Extract the (x, y) coordinate from the center of the cell holding the provided text.  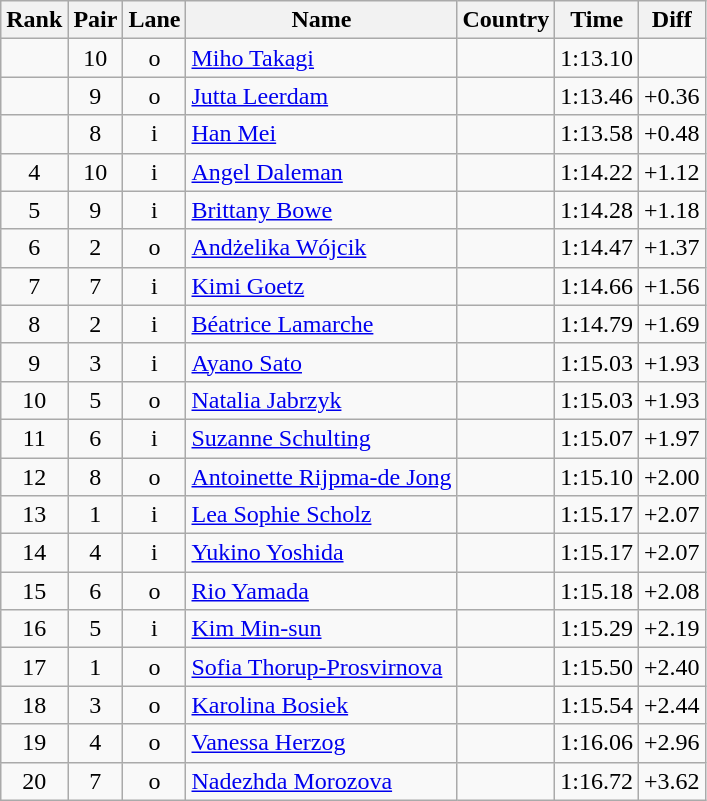
1:14.28 (597, 210)
+1.69 (672, 324)
1:15.07 (597, 438)
1:14.66 (597, 286)
1:15.54 (597, 705)
Antoinette Rijpma-de Jong (322, 477)
Béatrice Lamarche (322, 324)
15 (34, 591)
+2.19 (672, 629)
1:16.06 (597, 743)
Rank (34, 20)
12 (34, 477)
Kim Min-sun (322, 629)
+3.62 (672, 781)
Nadezhda Morozova (322, 781)
Kimi Goetz (322, 286)
1:13.10 (597, 58)
11 (34, 438)
+0.36 (672, 96)
+2.96 (672, 743)
Lane (154, 20)
+2.08 (672, 591)
Lea Sophie Scholz (322, 515)
1:14.22 (597, 172)
+1.12 (672, 172)
Natalia Jabrzyk (322, 400)
Karolina Bosiek (322, 705)
1:15.18 (597, 591)
1:15.29 (597, 629)
1:14.79 (597, 324)
Angel Daleman (322, 172)
Country (506, 20)
Vanessa Herzog (322, 743)
Pair (96, 20)
Time (597, 20)
1:13.58 (597, 134)
17 (34, 667)
Diff (672, 20)
Jutta Leerdam (322, 96)
1:16.72 (597, 781)
Miho Takagi (322, 58)
Ayano Sato (322, 362)
+2.40 (672, 667)
1:15.10 (597, 477)
+1.97 (672, 438)
16 (34, 629)
14 (34, 553)
Suzanne Schulting (322, 438)
18 (34, 705)
+0.48 (672, 134)
Han Mei (322, 134)
1:13.46 (597, 96)
+1.37 (672, 248)
Sofia Thorup-Prosvirnova (322, 667)
+1.56 (672, 286)
Brittany Bowe (322, 210)
+2.00 (672, 477)
+1.18 (672, 210)
1:15.50 (597, 667)
Rio Yamada (322, 591)
20 (34, 781)
Andżelika Wójcik (322, 248)
13 (34, 515)
+2.44 (672, 705)
Name (322, 20)
1:14.47 (597, 248)
Yukino Yoshida (322, 553)
19 (34, 743)
